Provide the (X, Y) coordinate of the cell's center where the given text is located.  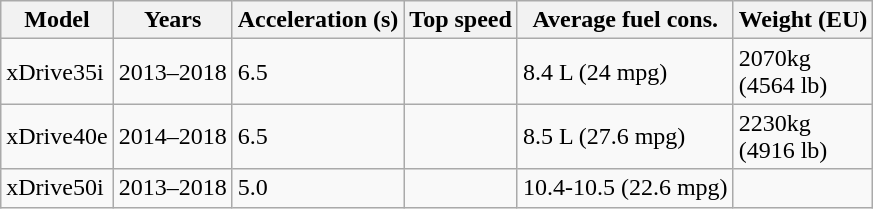
Top speed (461, 20)
xDrive50i (57, 188)
2230kg(4916 lb) (803, 136)
xDrive40e (57, 136)
10.4-10.5 (22.6 mpg) (625, 188)
8.4 L (24 mpg) (625, 72)
5.0 (318, 188)
Acceleration (s) (318, 20)
Weight (EU) (803, 20)
xDrive35i (57, 72)
2070kg(4564 lb) (803, 72)
Years (172, 20)
Average fuel cons. (625, 20)
Model (57, 20)
2014–2018 (172, 136)
8.5 L (27.6 mpg) (625, 136)
